Search for the cell housing the specified text and yield its (X, Y) center coordinate. 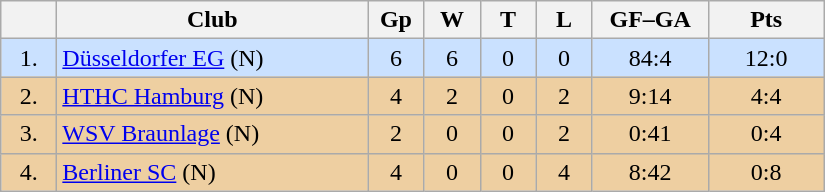
12:0 (766, 58)
GF–GA (650, 20)
T (508, 20)
0:8 (766, 172)
4. (29, 172)
Berliner SC (N) (212, 172)
1. (29, 58)
L (564, 20)
4:4 (766, 96)
3. (29, 134)
0:4 (766, 134)
8:42 (650, 172)
WSV Braunlage (N) (212, 134)
Gp (396, 20)
Pts (766, 20)
9:14 (650, 96)
0:41 (650, 134)
2. (29, 96)
Düsseldorfer EG (N) (212, 58)
Club (212, 20)
84:4 (650, 58)
HTHC Hamburg (N) (212, 96)
W (452, 20)
